Output the [X, Y] coordinate of the center of the cell containing the given text.  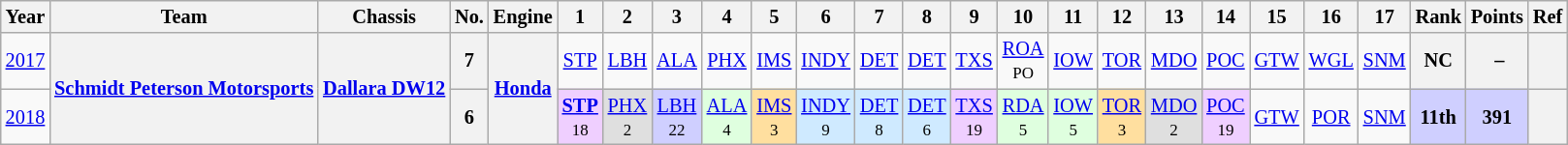
IOW5 [1072, 117]
3 [677, 16]
IMS3 [774, 117]
Rank [1439, 16]
Engine [524, 16]
1 [580, 16]
2017 [25, 61]
15 [1277, 16]
Team [184, 16]
No. [469, 16]
ALA4 [727, 117]
14 [1226, 16]
DET6 [927, 117]
ROAPO [1024, 61]
TXS19 [975, 117]
NC [1439, 61]
391 [1497, 117]
LBH [627, 61]
10 [1024, 16]
16 [1331, 16]
Schmidt Peterson Motorsports [184, 89]
MDO2 [1173, 117]
Ref [1548, 16]
WGL [1331, 61]
TOR [1122, 61]
2 [627, 16]
PHX [727, 61]
POR [1331, 117]
LBH22 [677, 117]
TOR3 [1122, 117]
5 [774, 16]
STP [580, 61]
TXS [975, 61]
INDY9 [826, 117]
PHX2 [627, 117]
4 [727, 16]
IOW [1072, 61]
INDY [826, 61]
Points [1497, 16]
Year [25, 16]
11 [1072, 16]
– [1497, 61]
2018 [25, 117]
Honda [524, 89]
RDA5 [1024, 117]
STP18 [580, 117]
POC [1226, 61]
13 [1173, 16]
IMS [774, 61]
12 [1122, 16]
DET8 [879, 117]
17 [1385, 16]
9 [975, 16]
MDO [1173, 61]
Dallara DW12 [384, 89]
POC19 [1226, 117]
8 [927, 16]
11th [1439, 117]
ALA [677, 61]
Chassis [384, 16]
